Detect which cell encompasses the target text, then output its (x, y) center coordinate. 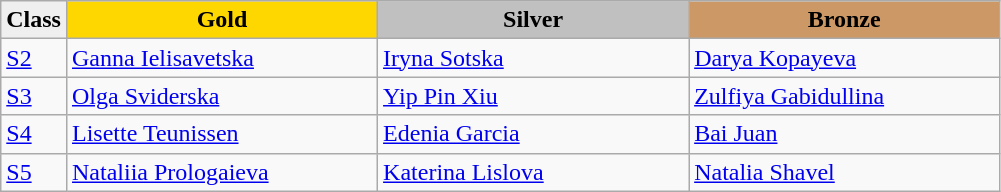
S2 (34, 58)
Ganna Ielisavetska (222, 58)
Lisette Teunissen (222, 134)
Nataliia Prologaieva (222, 172)
S5 (34, 172)
Class (34, 20)
Iryna Sotska (534, 58)
Zulfiya Gabidullina (844, 96)
Yip Pin Xiu (534, 96)
S3 (34, 96)
Darya Kopayeva (844, 58)
Natalia Shavel (844, 172)
S4 (34, 134)
Edenia Garcia (534, 134)
Katerina Lislova (534, 172)
Bai Juan (844, 134)
Bronze (844, 20)
Gold (222, 20)
Olga Sviderska (222, 96)
Silver (534, 20)
